Pinpoint the cell where the given text exists, returning its (x, y) midpoint coordinate. 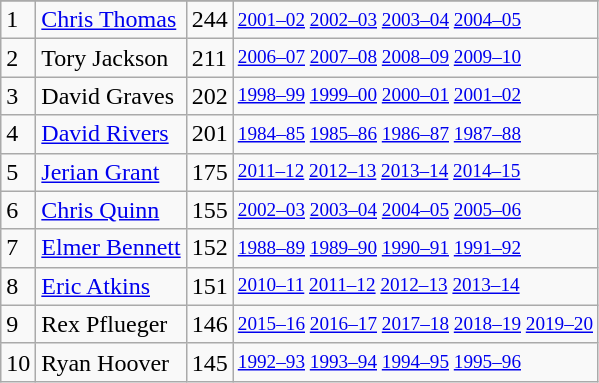
2015–16 2016–17 2017–18 2018–19 2019–20 (415, 324)
2006–07 2007–08 2008–09 2009–10 (415, 58)
202 (210, 96)
1984–85 1985–86 1986–87 1987–88 (415, 134)
10 (18, 362)
Chris Thomas (111, 20)
9 (18, 324)
1998–99 1999–00 2000–01 2001–02 (415, 96)
1992–93 1993–94 1994–95 1995–96 (415, 362)
4 (18, 134)
6 (18, 210)
201 (210, 134)
244 (210, 20)
2002–03 2003–04 2004–05 2005–06 (415, 210)
1 (18, 20)
3 (18, 96)
Eric Atkins (111, 286)
David Rivers (111, 134)
155 (210, 210)
151 (210, 286)
Ryan Hoover (111, 362)
2011–12 2012–13 2013–14 2014–15 (415, 172)
2001–02 2002–03 2003–04 2004–05 (415, 20)
David Graves (111, 96)
2010–11 2011–12 2012–13 2013–14 (415, 286)
211 (210, 58)
152 (210, 248)
1988–89 1989–90 1990–91 1991–92 (415, 248)
Tory Jackson (111, 58)
7 (18, 248)
175 (210, 172)
5 (18, 172)
146 (210, 324)
Elmer Bennett (111, 248)
8 (18, 286)
Jerian Grant (111, 172)
145 (210, 362)
Chris Quinn (111, 210)
Rex Pflueger (111, 324)
2 (18, 58)
